Locate the cell with the specified text and output its (x, y) center coordinate. 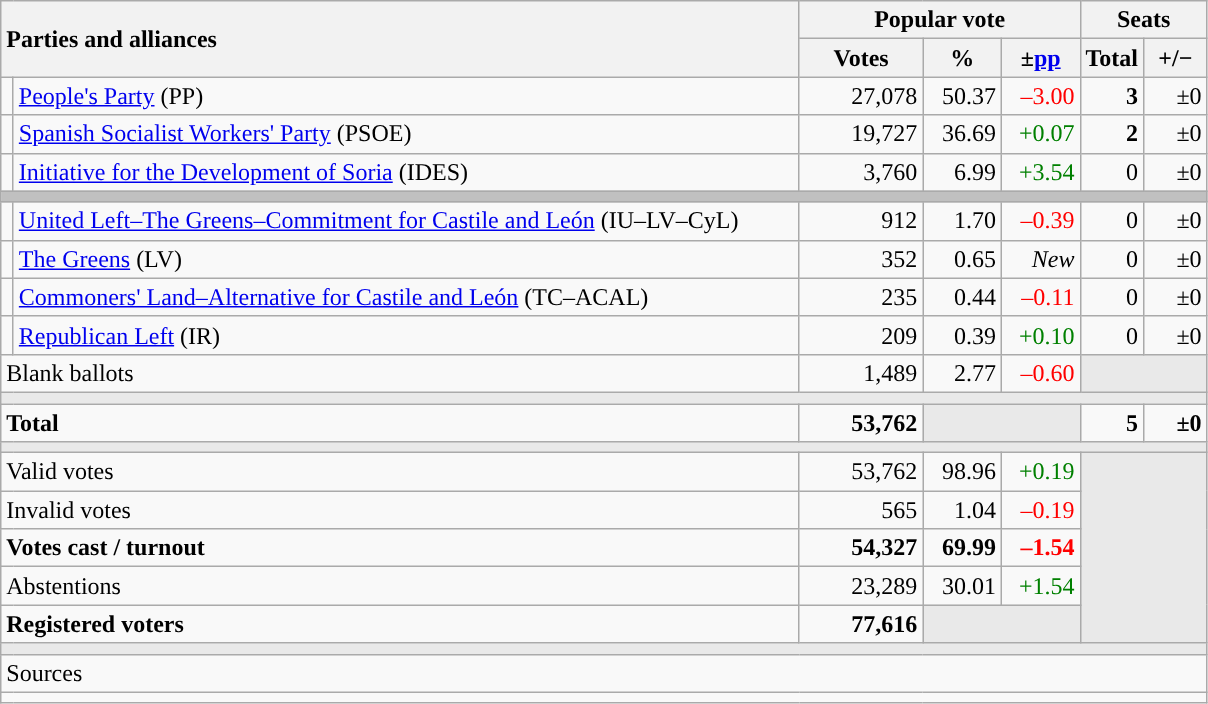
3 (1112, 96)
Popular vote (940, 20)
19,727 (861, 134)
Votes cast / turnout (400, 548)
50.37 (962, 96)
+0.10 (1040, 335)
+1.54 (1040, 586)
912 (861, 221)
1.04 (962, 510)
Registered voters (400, 624)
Sources (604, 673)
+3.54 (1040, 172)
Parties and alliances (400, 39)
Republican Left (IR) (406, 335)
0.39 (962, 335)
5 (1112, 423)
Invalid votes (400, 510)
36.69 (962, 134)
Blank ballots (400, 373)
565 (861, 510)
2 (1112, 134)
1,489 (861, 373)
77,616 (861, 624)
–3.00 (1040, 96)
+0.19 (1040, 472)
6.99 (962, 172)
352 (861, 259)
+0.07 (1040, 134)
54,327 (861, 548)
98.96 (962, 472)
0.65 (962, 259)
69.99 (962, 548)
235 (861, 297)
Votes (861, 58)
27,078 (861, 96)
United Left–The Greens–Commitment for Castile and León (IU–LV–CyL) (406, 221)
23,289 (861, 586)
–1.54 (1040, 548)
0.44 (962, 297)
3,760 (861, 172)
–0.11 (1040, 297)
±pp (1040, 58)
Commoners' Land–Alternative for Castile and León (TC–ACAL) (406, 297)
30.01 (962, 586)
Valid votes (400, 472)
–0.19 (1040, 510)
–0.39 (1040, 221)
–0.60 (1040, 373)
The Greens (LV) (406, 259)
209 (861, 335)
New (1040, 259)
People's Party (PP) (406, 96)
+/− (1176, 58)
1.70 (962, 221)
% (962, 58)
Spanish Socialist Workers' Party (PSOE) (406, 134)
2.77 (962, 373)
Seats (1144, 20)
Initiative for the Development of Soria (IDES) (406, 172)
Abstentions (400, 586)
